Search for the cell housing the specified text and yield its (x, y) center coordinate. 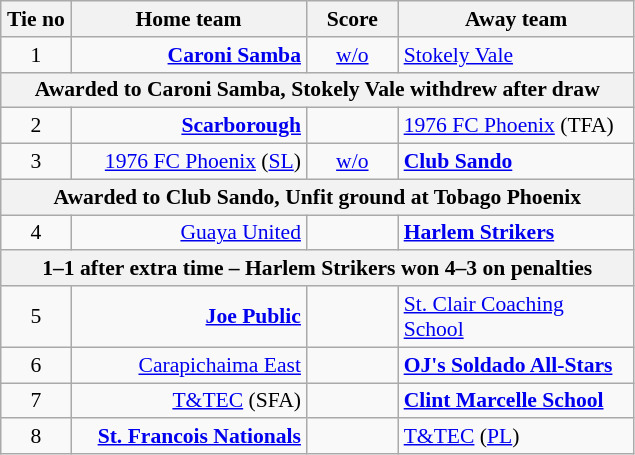
Harlem Strikers (516, 233)
Carapichaima East (188, 365)
2 (36, 126)
6 (36, 365)
Clint Marcelle School (516, 401)
St. Clair Coaching School (516, 316)
Scarborough (188, 126)
St. Francois Nationals (188, 437)
Stokely Vale (516, 55)
Caroni Samba (188, 55)
4 (36, 233)
OJ's Soldado All-Stars (516, 365)
Awarded to Club Sando, Unfit ground at Tobago Phoenix (318, 197)
7 (36, 401)
1976 FC Phoenix (SL) (188, 162)
Away team (516, 19)
Home team (188, 19)
1976 FC Phoenix (TFA) (516, 126)
Tie no (36, 19)
T&TEC (SFA) (188, 401)
T&TEC (PL) (516, 437)
8 (36, 437)
Club Sando (516, 162)
Awarded to Caroni Samba, Stokely Vale withdrew after draw (318, 90)
3 (36, 162)
Score (352, 19)
Guaya United (188, 233)
5 (36, 316)
1–1 after extra time – Harlem Strikers won 4–3 on penalties (318, 269)
Joe Public (188, 316)
1 (36, 55)
